Return (X, Y) of the center of cell containing provided text 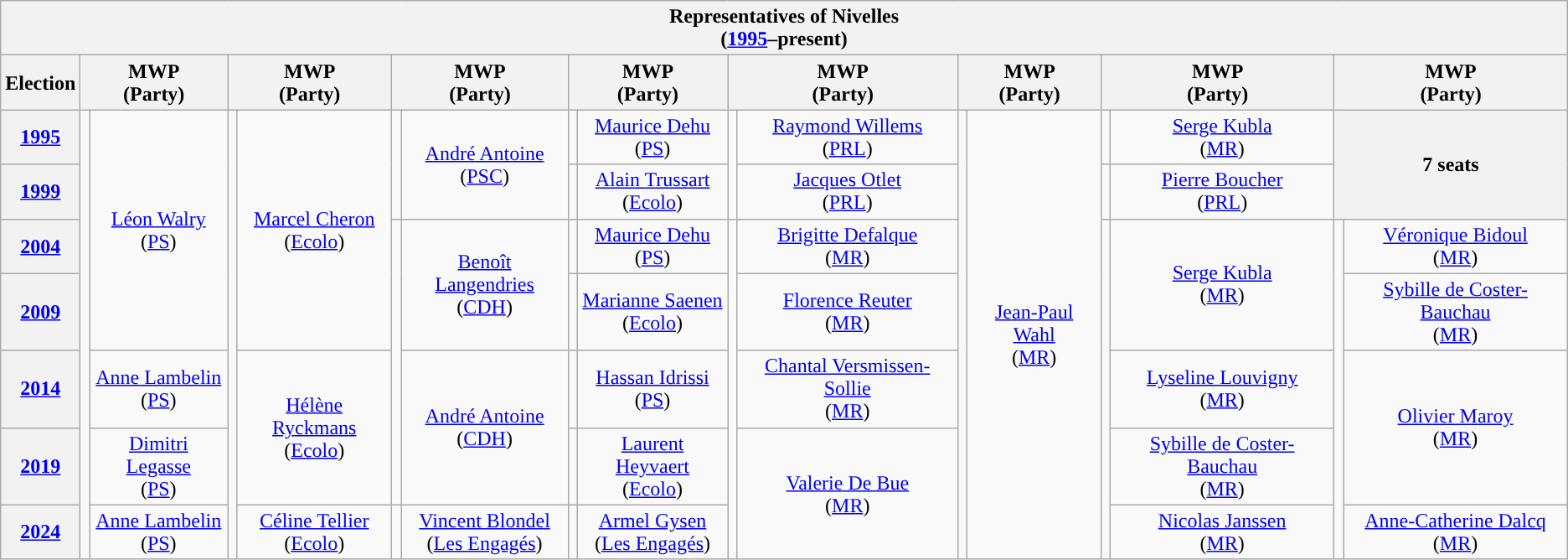
Lyseline Louvigny(MR) (1223, 389)
Representatives of Nivelles(1995–present) (784, 29)
2019 (40, 466)
Alain Trussart(Ecolo) (652, 191)
André Antoine(CDH) (484, 428)
Anne-Catherine Dalcq(MR) (1456, 531)
Hélène Ryckmans(Ecolo) (315, 428)
Marcel Cheron(Ecolo) (315, 230)
André Antoine(PSC) (484, 164)
Florence Reuter(MR) (848, 312)
Election (40, 82)
Jean-Paul Wahl(MR) (1034, 334)
Raymond Willems(PRL) (848, 137)
Marianne Saenen(Ecolo) (652, 312)
Léon Walry(PS) (159, 230)
Armel Gysen(Les Engagés) (652, 531)
1995 (40, 137)
Chantal Versmissen-Sollie(MR) (848, 389)
Benoît Langendries(CDH) (484, 285)
Vincent Blondel(Les Engagés) (484, 531)
2009 (40, 312)
2014 (40, 389)
Nicolas Janssen(MR) (1223, 531)
Brigitte Defalque(MR) (848, 246)
Laurent Heyvaert(Ecolo) (652, 466)
2024 (40, 531)
Céline Tellier(Ecolo) (315, 531)
2004 (40, 246)
Hassan Idrissi(PS) (652, 389)
Pierre Boucher(PRL) (1223, 191)
Véronique Bidoul(MR) (1456, 246)
Dimitri Legasse(PS) (159, 466)
7 seats (1451, 164)
Olivier Maroy(MR) (1456, 428)
Valerie De Bue(MR) (848, 493)
1999 (40, 191)
Jacques Otlet(PRL) (848, 191)
